From the cell containing the given text, extract its center point as (X, Y) coordinate. 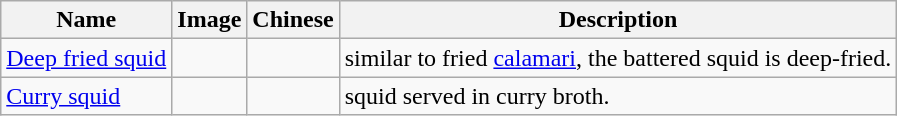
squid served in curry broth. (618, 96)
Deep fried squid (86, 58)
Image (210, 20)
Name (86, 20)
Curry squid (86, 96)
Chinese (293, 20)
Description (618, 20)
similar to fried calamari, the battered squid is deep-fried. (618, 58)
